Extract the (x, y) coordinate from the center of the cell holding the provided text.  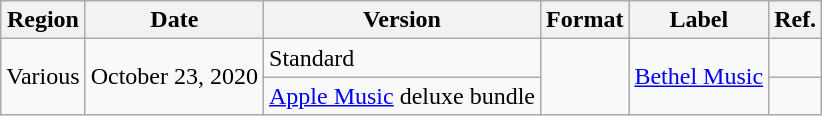
Bethel Music (699, 77)
Ref. (796, 20)
Label (699, 20)
Apple Music deluxe bundle (402, 96)
Format (585, 20)
Version (402, 20)
October 23, 2020 (174, 77)
Date (174, 20)
Standard (402, 58)
Region (43, 20)
Various (43, 77)
